Provide the (x, y) coordinate of the cell's center where the given text is located.  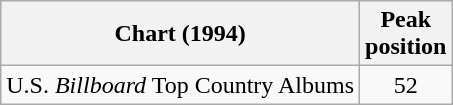
Peakposition (406, 34)
Chart (1994) (180, 34)
U.S. Billboard Top Country Albums (180, 85)
52 (406, 85)
